From the cell containing the given text, extract its center point as [x, y] coordinate. 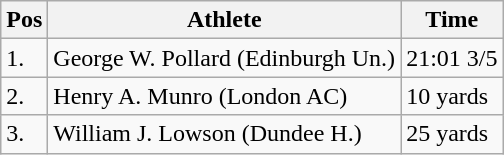
William J. Lowson (Dundee H.) [224, 134]
Pos [24, 20]
George W. Pollard (Edinburgh Un.) [224, 58]
Henry A. Munro (London AC) [224, 96]
3. [24, 134]
21:01 3/5 [452, 58]
2. [24, 96]
25 yards [452, 134]
10 yards [452, 96]
Time [452, 20]
1. [24, 58]
Athlete [224, 20]
